Return the [X, Y] coordinate for the center point of the cell that contains the specified text.  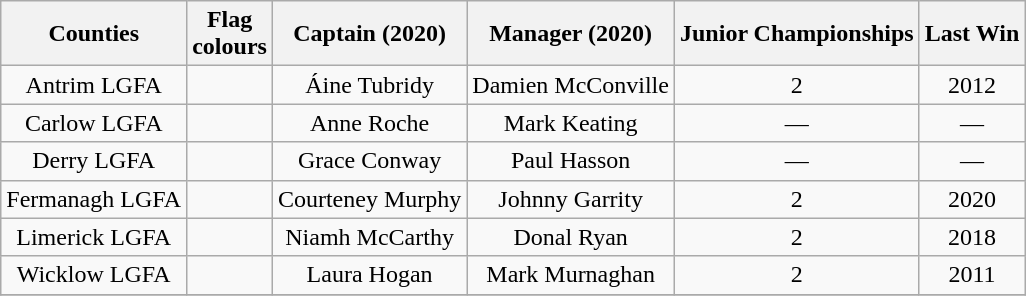
2011 [972, 275]
Anne Roche [369, 123]
2018 [972, 237]
Niamh McCarthy [369, 237]
Grace Conway [369, 161]
Flagcolours [230, 34]
Paul Hasson [571, 161]
2012 [972, 85]
Derry LGFA [94, 161]
Junior Championships [796, 34]
Áine Tubridy [369, 85]
Fermanagh LGFA [94, 199]
Last Win [972, 34]
Counties [94, 34]
Mark Keating [571, 123]
Damien McConville [571, 85]
Limerick LGFA [94, 237]
Antrim LGFA [94, 85]
Mark Murnaghan [571, 275]
Captain (2020) [369, 34]
Laura Hogan [369, 275]
Johnny Garrity [571, 199]
Wicklow LGFA [94, 275]
Carlow LGFA [94, 123]
2020 [972, 199]
Donal Ryan [571, 237]
Courteney Murphy [369, 199]
Manager (2020) [571, 34]
